Find where the given text appears and provide that cell's center as (X, Y) coordinate. 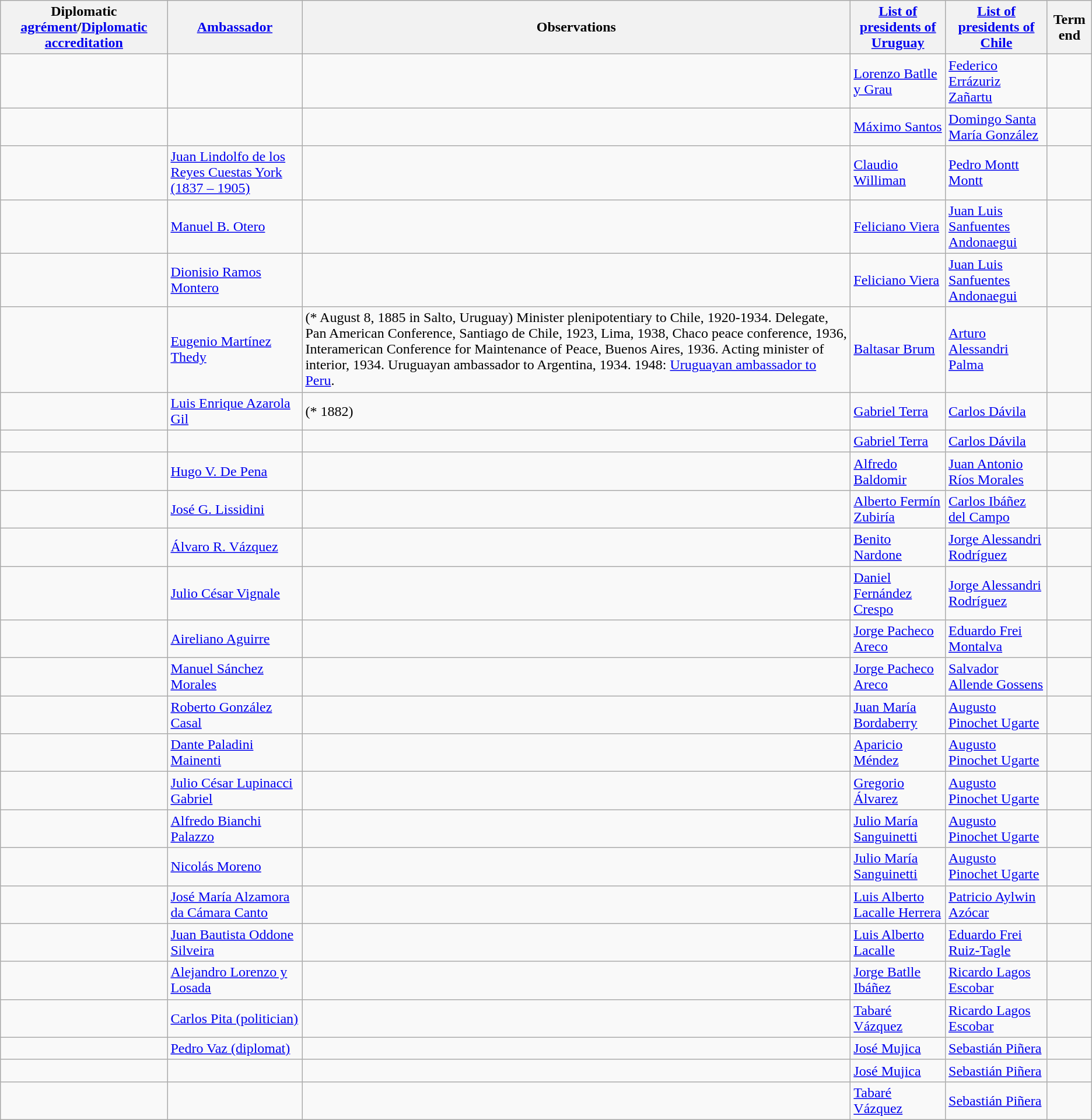
Alfredo Bianchi Palazzo (235, 828)
Pedro Montt Montt (996, 173)
Luis Alberto Lacalle Herrera (898, 904)
List of presidents of Chile (996, 27)
Dante Paladini Mainenti (235, 752)
Juan Bautista Oddone Silveira (235, 943)
Claudio Williman (898, 173)
Arturo Alessandri Palma (996, 349)
Gregorio Álvarez (898, 791)
Aparicio Méndez (898, 752)
Diplomatic agrément/Diplomatic accreditation (84, 27)
Juan Antonio Ríos Morales (996, 471)
Eduardo Frei Ruiz-Tagle (996, 943)
Roberto González Casal (235, 715)
Domingo Santa María González (996, 127)
Federico Errázuriz Zañartu (996, 81)
Álvaro R. Vázquez (235, 547)
Juan Lindolfo de los Reyes Cuestas York (1837 – 1905) (235, 173)
Máximo Santos (898, 127)
Daniel Fernández Crespo (898, 593)
José María Alzamora da Cámara Canto (235, 904)
Observations (576, 27)
Lorenzo Batlle y Grau (898, 81)
Eduardo Frei Montalva (996, 639)
Carlos Ibáñez del Campo (996, 509)
Julio César Lupinacci Gabriel (235, 791)
Alejandro Lorenzo y Losada (235, 980)
Juan María Bordaberry (898, 715)
Carlos Pita (politician) (235, 1019)
Eugenio Martínez Thedy (235, 349)
Aireliano Aguirre (235, 639)
Julio César Vignale (235, 593)
(* 1882) (576, 411)
Salvador Allende Gossens (996, 677)
Manuel B. Otero (235, 226)
Luis Enrique Azarola Gil (235, 411)
Term end (1069, 27)
Hugo V. De Pena (235, 471)
Benito Nardone (898, 547)
Manuel Sánchez Morales (235, 677)
José G. Lissidini (235, 509)
Pedro Vaz (diplomat) (235, 1048)
Alberto Fermín Zubiría (898, 509)
Luis Alberto Lacalle (898, 943)
Jorge Batlle Ibáñez (898, 980)
Nicolás Moreno (235, 867)
Baltasar Brum (898, 349)
Patricio Aylwin Azócar (996, 904)
Alfredo Baldomir (898, 471)
List of presidents of Uruguay (898, 27)
Dionisio Ramos Montero (235, 280)
Ambassador (235, 27)
